Provide the (x, y) coordinate of the cell's center where the given text is located.  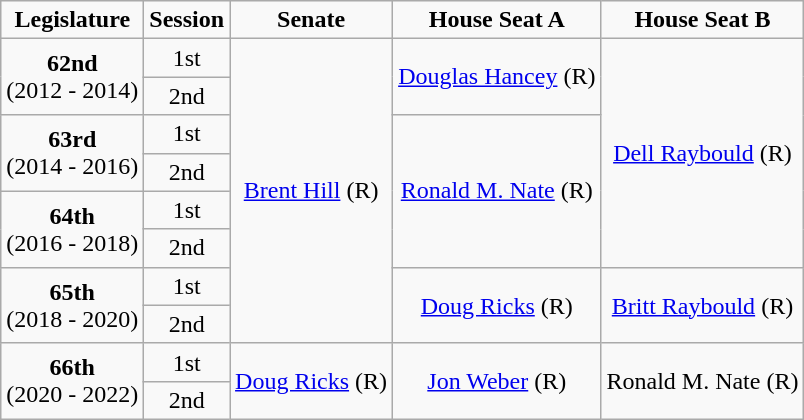
House Seat B (702, 20)
64th (2016 - 2018) (72, 229)
66th (2020 - 2022) (72, 381)
63rd (2014 - 2016) (72, 153)
Session (187, 20)
Brent Hill (R) (312, 191)
Jon Weber (R) (497, 381)
62nd (2012 - 2014) (72, 77)
Dell Raybould (R) (702, 153)
Legislature (72, 20)
House Seat A (497, 20)
Douglas Hancey (R) (497, 77)
65th (2018 - 2020) (72, 305)
Senate (312, 20)
Britt Raybould (R) (702, 305)
